From the cell containing the given text, extract its center point as (x, y) coordinate. 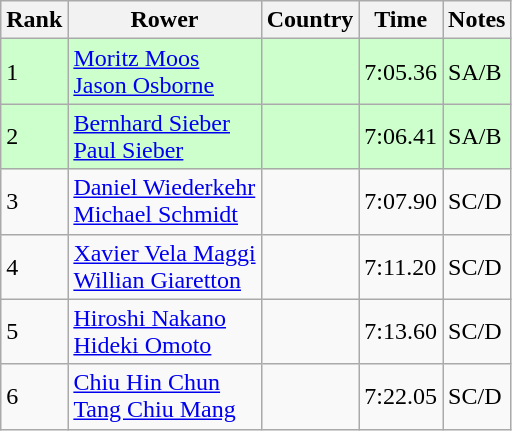
7:05.36 (401, 72)
6 (34, 396)
Time (401, 20)
7:06.41 (401, 136)
7:13.60 (401, 332)
Rank (34, 20)
Hiroshi NakanoHideki Omoto (164, 332)
1 (34, 72)
Xavier Vela MaggiWillian Giaretton (164, 266)
7:11.20 (401, 266)
7:22.05 (401, 396)
Country (310, 20)
Rower (164, 20)
7:07.90 (401, 202)
2 (34, 136)
Notes (477, 20)
Daniel WiederkehrMichael Schmidt (164, 202)
Bernhard SieberPaul Sieber (164, 136)
5 (34, 332)
Moritz MoosJason Osborne (164, 72)
3 (34, 202)
Chiu Hin ChunTang Chiu Mang (164, 396)
4 (34, 266)
